From the cell containing the given text, extract its center point as (X, Y) coordinate. 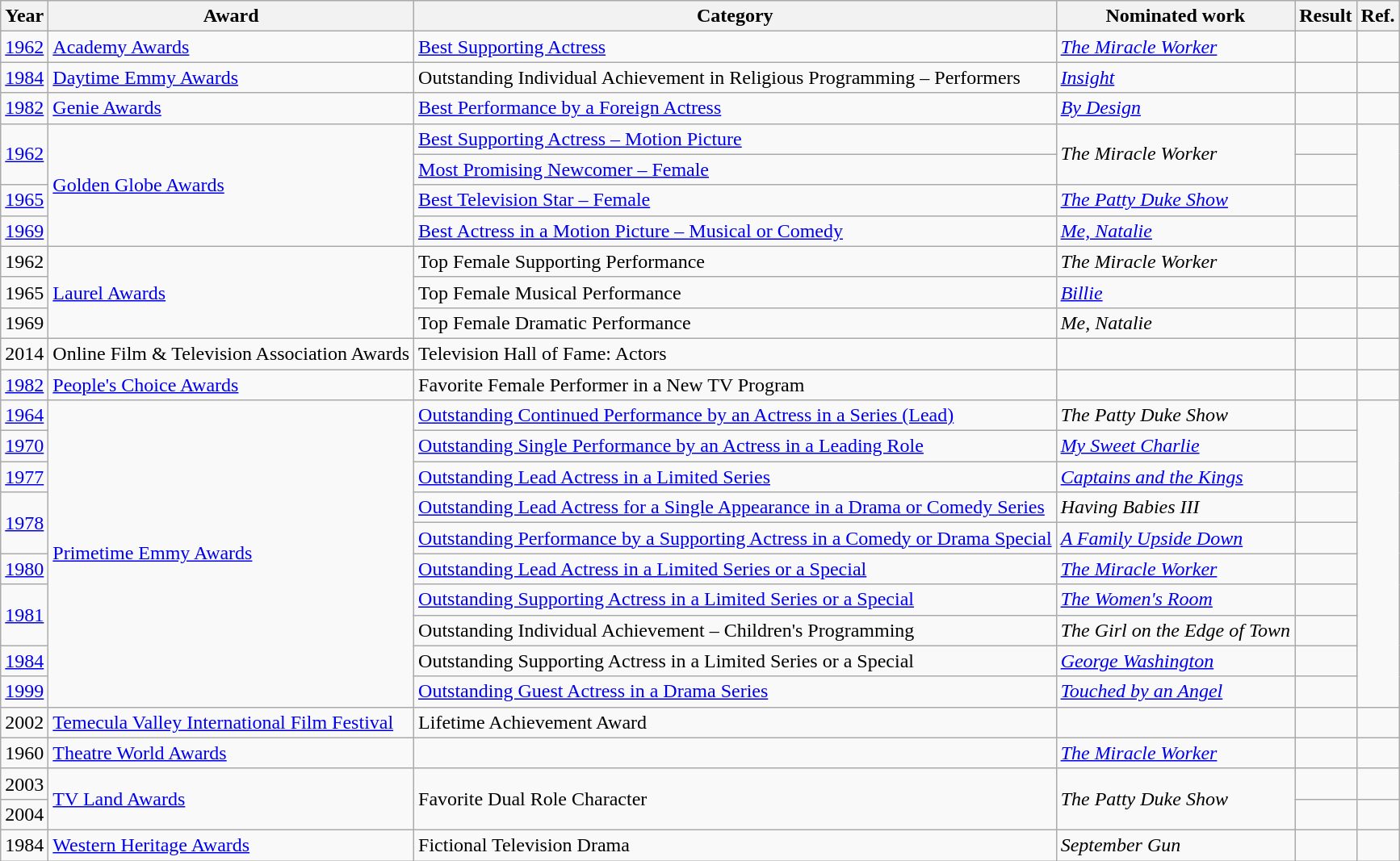
2003 (24, 784)
Favorite Dual Role Character (736, 799)
People's Choice Awards (231, 385)
2014 (24, 353)
Outstanding Individual Achievement in Religious Programming – Performers (736, 77)
Top Female Supporting Performance (736, 261)
A Family Upside Down (1176, 538)
1978 (24, 523)
My Sweet Charlie (1176, 446)
Outstanding Individual Achievement – Children's Programming (736, 630)
Primetime Emmy Awards (231, 554)
Touched by an Angel (1176, 692)
Nominated work (1176, 16)
Online Film & Television Association Awards (231, 353)
2004 (24, 814)
Having Babies III (1176, 508)
Outstanding Single Performance by an Actress in a Leading Role (736, 446)
Outstanding Guest Actress in a Drama Series (736, 692)
September Gun (1176, 845)
Outstanding Continued Performance by an Actress in a Series (Lead) (736, 416)
Western Heritage Awards (231, 845)
Golden Globe Awards (231, 185)
Top Female Musical Performance (736, 292)
Captains and the Kings (1176, 477)
Television Hall of Fame: Actors (736, 353)
Fictional Television Drama (736, 845)
Daytime Emmy Awards (231, 77)
Category (736, 16)
1981 (24, 615)
Outstanding Performance by a Supporting Actress in a Comedy or Drama Special (736, 538)
Billie (1176, 292)
1977 (24, 477)
1970 (24, 446)
Temecula Valley International Film Festival (231, 722)
Laurel Awards (231, 292)
TV Land Awards (231, 799)
Best Supporting Actress (736, 47)
1999 (24, 692)
Best Performance by a Foreign Actress (736, 108)
1964 (24, 416)
Best Television Star – Female (736, 200)
Year (24, 16)
Insight (1176, 77)
Ref. (1377, 16)
Genie Awards (231, 108)
Result (1326, 16)
1980 (24, 569)
Outstanding Lead Actress in a Limited Series (736, 477)
Most Promising Newcomer – Female (736, 169)
1960 (24, 753)
Academy Awards (231, 47)
Favorite Female Performer in a New TV Program (736, 385)
Outstanding Lead Actress for a Single Appearance in a Drama or Comedy Series (736, 508)
By Design (1176, 108)
The Women's Room (1176, 600)
The Girl on the Edge of Town (1176, 630)
George Washington (1176, 661)
Theatre World Awards (231, 753)
Best Supporting Actress – Motion Picture (736, 139)
2002 (24, 722)
Lifetime Achievement Award (736, 722)
Outstanding Lead Actress in a Limited Series or a Special (736, 569)
Best Actress in a Motion Picture – Musical or Comedy (736, 231)
Top Female Dramatic Performance (736, 323)
Award (231, 16)
